Return [x, y] of the center of cell containing provided text 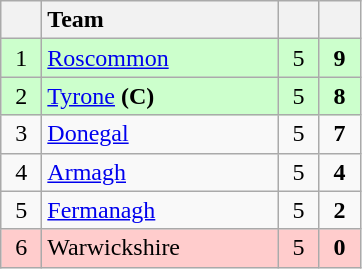
Team [160, 20]
0 [340, 248]
Fermanagh [160, 210]
7 [340, 134]
1 [22, 58]
Donegal [160, 134]
6 [22, 248]
Armagh [160, 172]
3 [22, 134]
Warwickshire [160, 248]
Tyrone (C) [160, 96]
9 [340, 58]
8 [340, 96]
Roscommon [160, 58]
